From the cell containing the given text, extract its center point as (x, y) coordinate. 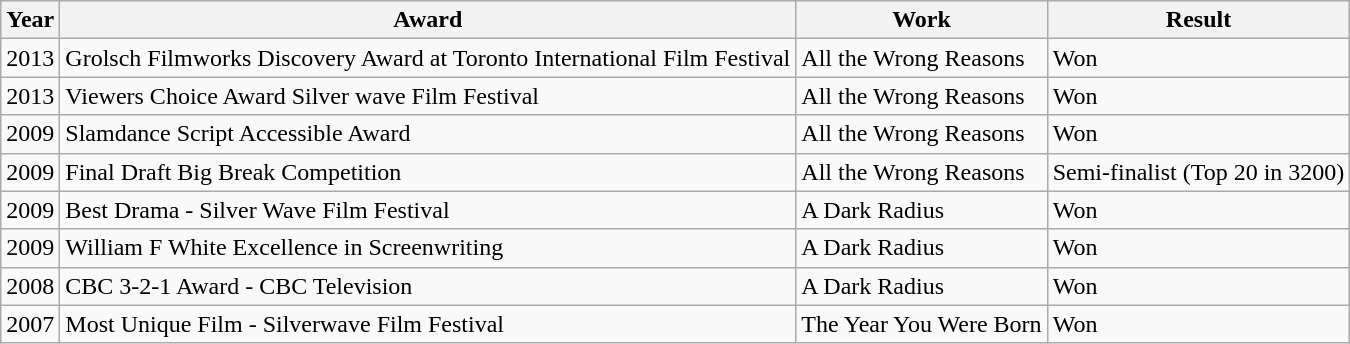
Year (30, 20)
Grolsch Filmworks Discovery Award at Toronto International Film Festival (428, 58)
Slamdance Script Accessible Award (428, 134)
2008 (30, 286)
Most Unique Film - Silverwave Film Festival (428, 324)
2007 (30, 324)
Semi-finalist (Top 20 in 3200) (1198, 172)
Result (1198, 20)
Viewers Choice Award Silver wave Film Festival (428, 96)
CBC 3-2-1 Award - CBC Television (428, 286)
Final Draft Big Break Competition (428, 172)
William F White Excellence in Screenwriting (428, 248)
The Year You Were Born (922, 324)
Award (428, 20)
Best Drama - Silver Wave Film Festival (428, 210)
Work (922, 20)
